Pinpoint the cell where the given text exists, returning its [x, y] midpoint coordinate. 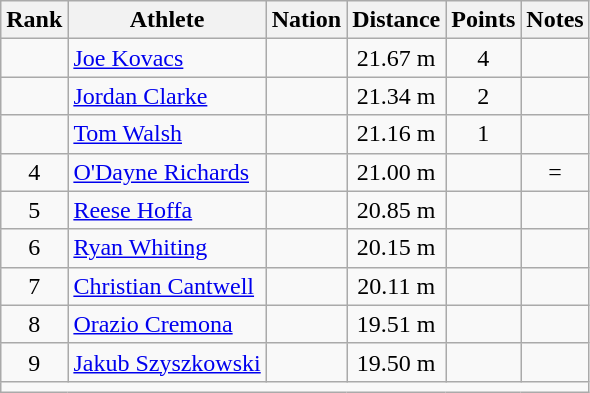
1 [484, 134]
20.85 m [396, 210]
Joe Kovacs [167, 58]
2 [484, 96]
21.67 m [396, 58]
Notes [555, 20]
Reese Hoffa [167, 210]
Points [484, 20]
Christian Cantwell [167, 286]
21.00 m [396, 172]
6 [34, 248]
9 [34, 362]
Rank [34, 20]
= [555, 172]
20.11 m [396, 286]
Orazio Cremona [167, 324]
8 [34, 324]
Jakub Szyszkowski [167, 362]
21.34 m [396, 96]
5 [34, 210]
Jordan Clarke [167, 96]
Nation [306, 20]
19.50 m [396, 362]
Ryan Whiting [167, 248]
O'Dayne Richards [167, 172]
7 [34, 286]
20.15 m [396, 248]
Distance [396, 20]
Athlete [167, 20]
Tom Walsh [167, 134]
21.16 m [396, 134]
19.51 m [396, 324]
